Identify which cell holds the provided text, then report its (x, y) central coordinate. 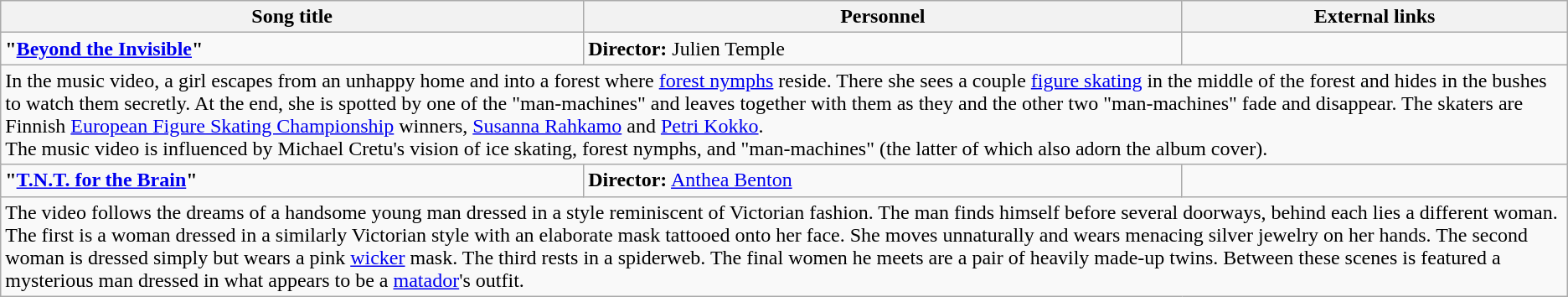
External links (1375, 17)
Director: Julien Temple (883, 49)
Song title (292, 17)
Director: Anthea Benton (883, 180)
Personnel (883, 17)
"Beyond the Invisible" (292, 49)
"T.N.T. for the Brain" (292, 180)
